Output the (x, y) coordinate of the center of the cell containing the given text.  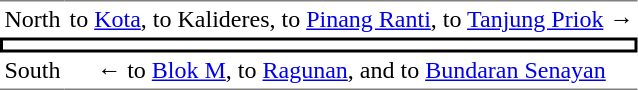
to Kota, to Kalideres, to Pinang Ranti, to Tanjung Priok → (352, 19)
North (32, 19)
← to Blok M, to Ragunan, and to Bundaran Senayan (352, 71)
South (32, 71)
